Search for the cell housing the specified text and yield its (x, y) center coordinate. 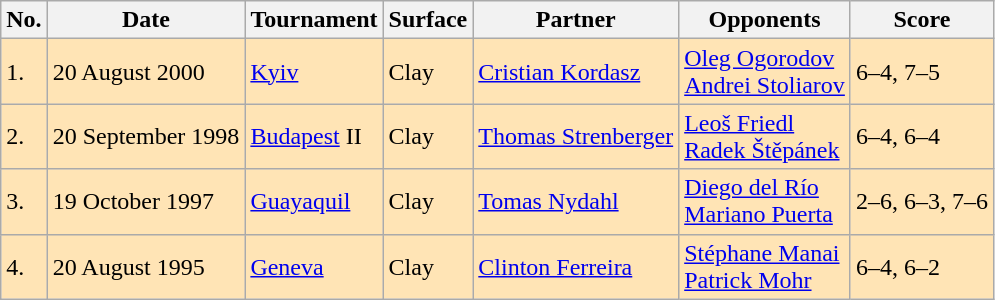
Cristian Kordasz (576, 72)
2–6, 6–3, 7–6 (922, 202)
Stéphane Manai Patrick Mohr (765, 266)
Guayaquil (314, 202)
Partner (576, 20)
Thomas Strenberger (576, 136)
6–4, 6–2 (922, 266)
6–4, 6–4 (922, 136)
1. (24, 72)
Budapest II (314, 136)
6–4, 7–5 (922, 72)
2. (24, 136)
3. (24, 202)
Kyiv (314, 72)
Opponents (765, 20)
Oleg Ogorodov Andrei Stoliarov (765, 72)
4. (24, 266)
Date (146, 20)
Clinton Ferreira (576, 266)
Tomas Nydahl (576, 202)
20 August 2000 (146, 72)
No. (24, 20)
Geneva (314, 266)
Tournament (314, 20)
Diego del Río Mariano Puerta (765, 202)
Leoš Friedl Radek Štěpánek (765, 136)
20 September 1998 (146, 136)
20 August 1995 (146, 266)
19 October 1997 (146, 202)
Score (922, 20)
Surface (428, 20)
